Return [x, y] of the center of cell containing provided text 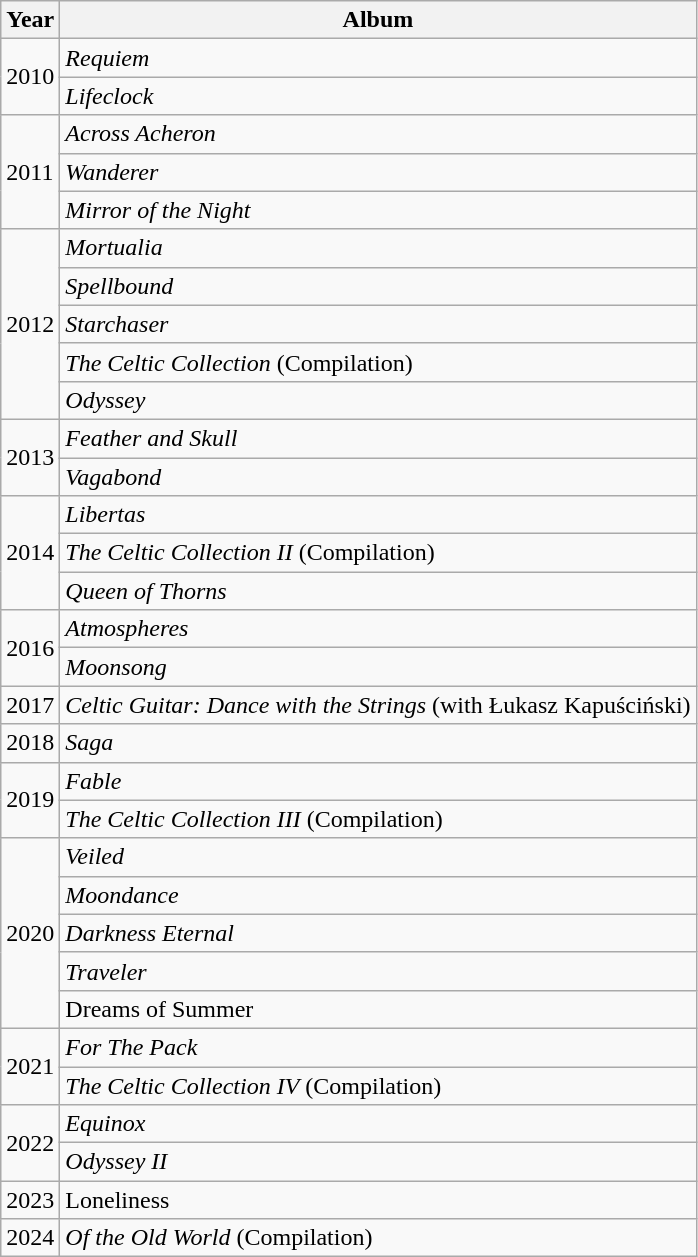
Celtic Guitar: Dance with the Strings (with Łukasz Kapuściński) [378, 705]
The Celtic Collection II (Compilation) [378, 553]
2018 [30, 743]
Libertas [378, 515]
2011 [30, 172]
Starchaser [378, 324]
Lifeclock [378, 96]
Album [378, 20]
2020 [30, 933]
2024 [30, 1238]
Year [30, 20]
Loneliness [378, 1200]
Queen of Thorns [378, 591]
2023 [30, 1200]
Dreams of Summer [378, 1009]
Mirror of the Night [378, 210]
Veiled [378, 857]
The Celtic Collection III (Compilation) [378, 819]
Odyssey [378, 400]
Darkness Eternal [378, 933]
2014 [30, 553]
2013 [30, 457]
2019 [30, 800]
Mortualia [378, 248]
Traveler [378, 971]
Fable [378, 781]
Across Acheron [378, 134]
2022 [30, 1143]
Moonsong [378, 667]
Saga [378, 743]
For The Pack [378, 1047]
Atmospheres [378, 629]
2016 [30, 648]
2017 [30, 705]
Equinox [378, 1124]
The Celtic Collection (Compilation) [378, 362]
2010 [30, 77]
The Celtic Collection IV (Compilation) [378, 1085]
2012 [30, 324]
Requiem [378, 58]
Moondance [378, 895]
Odyssey II [378, 1162]
Vagabond [378, 477]
2021 [30, 1066]
Wanderer [378, 172]
Spellbound [378, 286]
Feather and Skull [378, 438]
Of the Old World (Compilation) [378, 1238]
